From the cell containing the given text, extract its center point as [X, Y] coordinate. 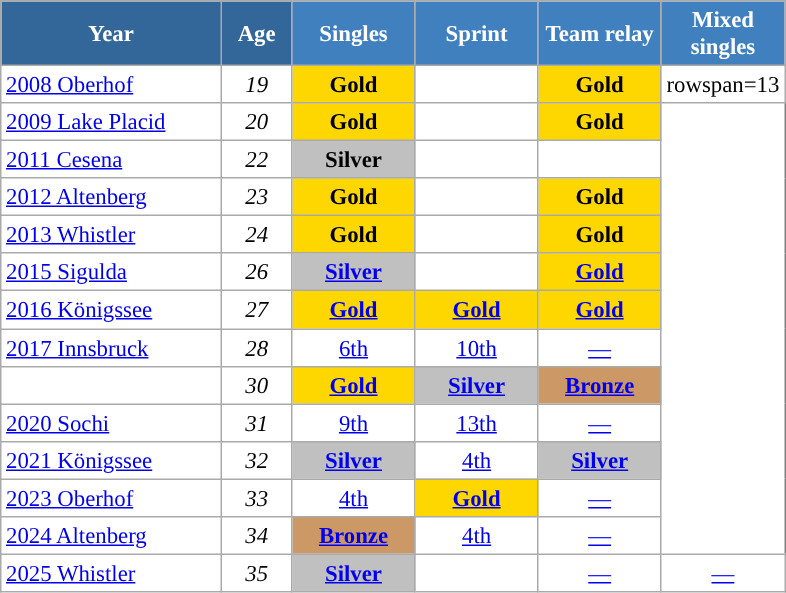
20 [256, 122]
32 [256, 460]
19 [256, 85]
10th [476, 348]
Team relay [600, 34]
26 [256, 273]
2024 Altenberg [112, 536]
2013 Whistler [112, 235]
2017 Innsbruck [112, 348]
13th [476, 423]
Sprint [476, 34]
28 [256, 348]
24 [256, 235]
27 [256, 310]
2012 Altenberg [112, 197]
2009 Lake Placid [112, 122]
Mixed singles [722, 34]
2020 Sochi [112, 423]
2016 Königssee [112, 310]
rowspan=13 [722, 85]
2008 Oberhof [112, 85]
34 [256, 536]
31 [256, 423]
6th [354, 348]
2021 Königssee [112, 460]
33 [256, 498]
Singles [354, 34]
35 [256, 573]
9th [354, 423]
23 [256, 197]
2025 Whistler [112, 573]
2011 Cesena [112, 160]
22 [256, 160]
30 [256, 385]
Year [112, 34]
2015 Sigulda [112, 273]
Age [256, 34]
2023 Oberhof [112, 498]
